Output the [X, Y] coordinate of the center of the cell containing the given text.  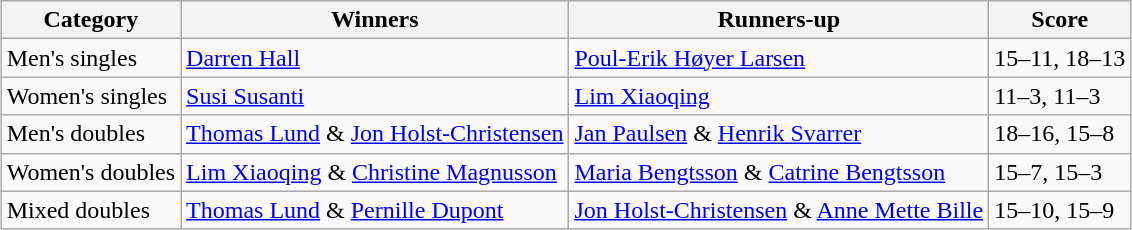
Mixed doubles [90, 210]
15–7, 15–3 [1060, 172]
Susi Susanti [375, 96]
Thomas Lund & Pernille Dupont [375, 210]
Lim Xiaoqing [779, 96]
18–16, 15–8 [1060, 134]
Jan Paulsen & Henrik Svarrer [779, 134]
Thomas Lund & Jon Holst-Christensen [375, 134]
Poul-Erik Høyer Larsen [779, 58]
15–11, 18–13 [1060, 58]
Women's doubles [90, 172]
Winners [375, 20]
Score [1060, 20]
Women's singles [90, 96]
Runners-up [779, 20]
Darren Hall [375, 58]
Jon Holst-Christensen & Anne Mette Bille [779, 210]
Men's doubles [90, 134]
15–10, 15–9 [1060, 210]
Lim Xiaoqing & Christine Magnusson [375, 172]
Category [90, 20]
Maria Bengtsson & Catrine Bengtsson [779, 172]
Men's singles [90, 58]
11–3, 11–3 [1060, 96]
